For the text-containing cell, return its midpoint in [X, Y] coordinate format. 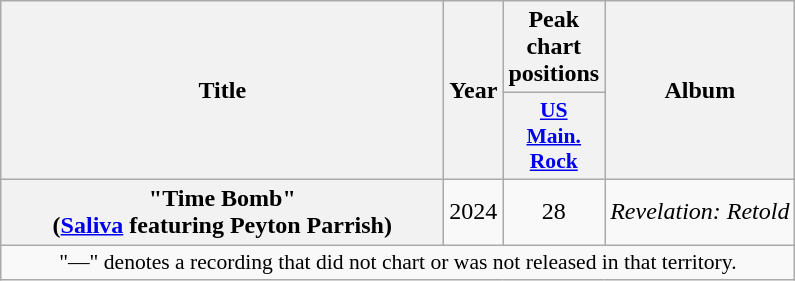
"—" denotes a recording that did not chart or was not released in that territory. [398, 262]
Peak chart positions [554, 47]
28 [554, 212]
2024 [474, 212]
USMain.Rock [554, 136]
Title [222, 90]
Album [700, 90]
Year [474, 90]
"Time Bomb"(Saliva featuring Peyton Parrish) [222, 212]
Revelation: Retold [700, 212]
